Identify which cell holds the provided text, then report its (X, Y) central coordinate. 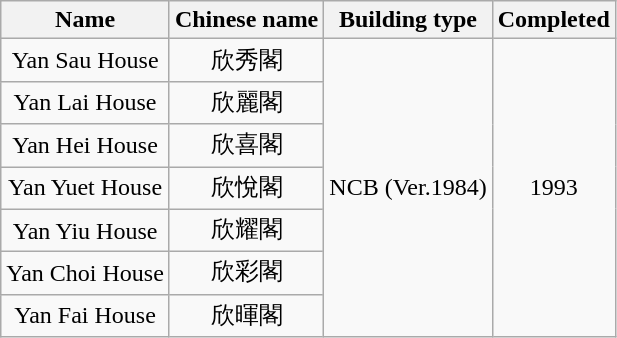
Chinese name (246, 20)
欣喜閣 (246, 146)
Yan Choi House (86, 274)
Name (86, 20)
Completed (554, 20)
欣暉閣 (246, 316)
Yan Fai House (86, 316)
Yan Lai House (86, 102)
NCB (Ver.1984) (408, 188)
Yan Yiu House (86, 230)
Yan Sau House (86, 60)
Building type (408, 20)
欣秀閣 (246, 60)
1993 (554, 188)
欣悅閣 (246, 188)
欣彩閣 (246, 274)
Yan Hei House (86, 146)
欣耀閣 (246, 230)
欣麗閣 (246, 102)
Yan Yuet House (86, 188)
